Scan for the cell matching the given text and deliver its [X, Y] coordinate at center. 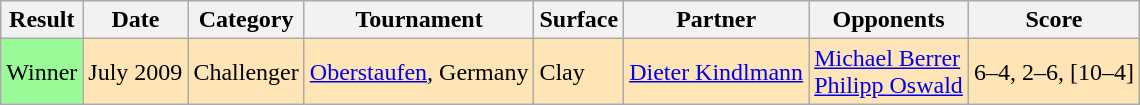
Opponents [889, 20]
Dieter Kindlmann [716, 72]
Challenger [246, 72]
Oberstaufen, Germany [419, 72]
Tournament [419, 20]
6–4, 2–6, [10–4] [1054, 72]
Winner [42, 72]
Michael Berrer Philipp Oswald [889, 72]
Result [42, 20]
Category [246, 20]
Score [1054, 20]
Clay [579, 72]
Date [136, 20]
Partner [716, 20]
July 2009 [136, 72]
Surface [579, 20]
